Pinpoint the cell where the given text exists, returning its [X, Y] midpoint coordinate. 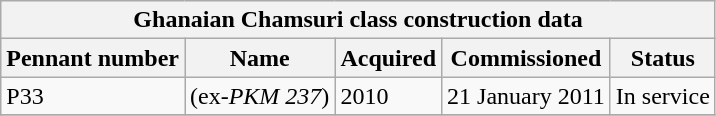
Name [259, 58]
(ex-PKM 237) [259, 96]
Pennant number [93, 58]
Ghanaian Chamsuri class construction data [358, 20]
Commissioned [526, 58]
2010 [388, 96]
Status [662, 58]
21 January 2011 [526, 96]
In service [662, 96]
P33 [93, 96]
Acquired [388, 58]
